Scan for the cell matching the given text and deliver its [X, Y] coordinate at center. 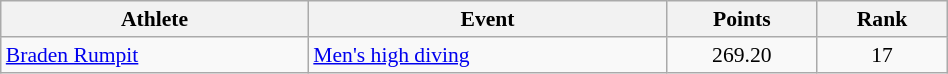
17 [882, 55]
Men's high diving [488, 55]
Points [742, 19]
269.20 [742, 55]
Braden Rumpit [155, 55]
Athlete [155, 19]
Event [488, 19]
Rank [882, 19]
